Search for the cell housing the specified text and yield its [x, y] center coordinate. 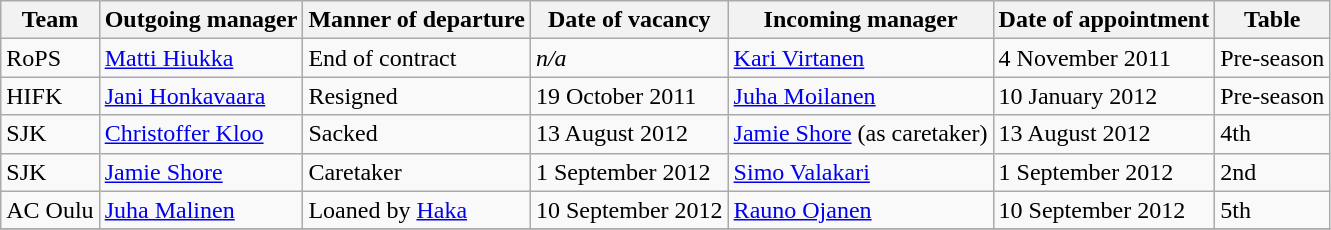
4th [1272, 134]
Christoffer Kloo [201, 134]
5th [1272, 210]
Jamie Shore [201, 172]
Date of appointment [1104, 20]
HIFK [50, 96]
Sacked [416, 134]
19 October 2011 [629, 96]
4 November 2011 [1104, 58]
Rauno Ojanen [860, 210]
Simo Valakari [860, 172]
Jamie Shore (as caretaker) [860, 134]
Team [50, 20]
Resigned [416, 96]
Jani Honkavaara [201, 96]
Juha Malinen [201, 210]
Caretaker [416, 172]
Date of vacancy [629, 20]
2nd [1272, 172]
Outgoing manager [201, 20]
Kari Virtanen [860, 58]
End of contract [416, 58]
RoPS [50, 58]
Table [1272, 20]
AC Oulu [50, 210]
Matti Hiukka [201, 58]
Juha Moilanen [860, 96]
Manner of departure [416, 20]
n/a [629, 58]
Loaned by Haka [416, 210]
10 January 2012 [1104, 96]
Incoming manager [860, 20]
